Identify which cell holds the provided text, then report its [X, Y] central coordinate. 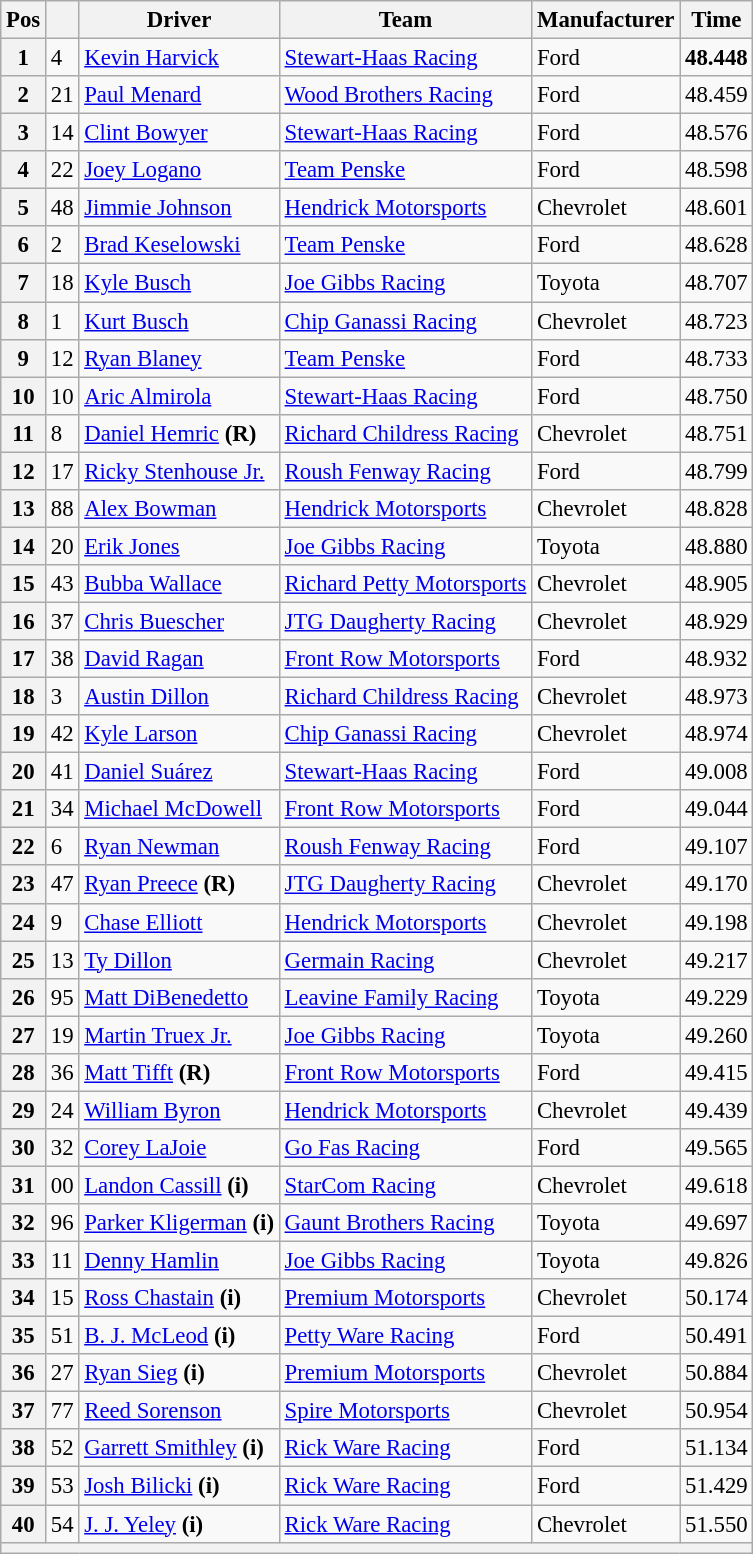
33 [24, 1261]
48.459 [716, 95]
88 [62, 509]
29 [24, 1110]
48 [62, 208]
Joey Logano [179, 170]
49.697 [716, 1223]
Richard Petty Motorsports [405, 584]
49.008 [716, 772]
48.448 [716, 58]
Reed Sorenson [179, 1411]
Matt DiBenedetto [179, 997]
Spire Motorsports [405, 1411]
48.750 [716, 396]
48.880 [716, 546]
53 [62, 1486]
Kurt Busch [179, 321]
Ricky Stenhouse Jr. [179, 471]
Josh Bilicki (i) [179, 1486]
51.134 [716, 1449]
48.799 [716, 471]
48.628 [716, 245]
Daniel Hemric (R) [179, 433]
7 [24, 283]
28 [24, 1073]
50.491 [716, 1336]
23 [24, 885]
48.576 [716, 133]
48.751 [716, 433]
Manufacturer [606, 20]
52 [62, 1449]
48.929 [716, 621]
Pos [24, 20]
77 [62, 1411]
Alex Bowman [179, 509]
26 [24, 997]
49.618 [716, 1185]
Matt Tifft (R) [179, 1073]
Ross Chastain (i) [179, 1298]
Team [405, 20]
Brad Keselowski [179, 245]
49.260 [716, 1035]
48.723 [716, 321]
Jimmie Johnson [179, 208]
51.550 [716, 1524]
51 [62, 1336]
35 [24, 1336]
Go Fas Racing [405, 1148]
Denny Hamlin [179, 1261]
49.107 [716, 847]
Kevin Harvick [179, 58]
Clint Bowyer [179, 133]
49.439 [716, 1110]
Corey LaJoie [179, 1148]
Landon Cassill (i) [179, 1185]
16 [24, 621]
48.733 [716, 358]
StarCom Racing [405, 1185]
Chris Buescher [179, 621]
Daniel Suárez [179, 772]
42 [62, 734]
Driver [179, 20]
Paul Menard [179, 95]
Time [716, 20]
Wood Brothers Racing [405, 95]
48.974 [716, 734]
48.598 [716, 170]
5 [24, 208]
Petty Ware Racing [405, 1336]
Parker Kligerman (i) [179, 1223]
25 [24, 960]
96 [62, 1223]
49.170 [716, 885]
William Byron [179, 1110]
B. J. McLeod (i) [179, 1336]
Ryan Blaney [179, 358]
Erik Jones [179, 546]
49.565 [716, 1148]
43 [62, 584]
50.954 [716, 1411]
Chase Elliott [179, 922]
Ryan Preece (R) [179, 885]
51.429 [716, 1486]
30 [24, 1148]
Michael McDowell [179, 809]
49.415 [716, 1073]
Austin Dillon [179, 697]
41 [62, 772]
95 [62, 997]
49.229 [716, 997]
Ryan Sieg (i) [179, 1373]
47 [62, 885]
Bubba Wallace [179, 584]
50.884 [716, 1373]
48.905 [716, 584]
Martin Truex Jr. [179, 1035]
David Ragan [179, 659]
48.828 [716, 509]
31 [24, 1185]
Gaunt Brothers Racing [405, 1223]
39 [24, 1486]
49.217 [716, 960]
Kyle Larson [179, 734]
Garrett Smithley (i) [179, 1449]
48.973 [716, 697]
54 [62, 1524]
Aric Almirola [179, 396]
Leavine Family Racing [405, 997]
48.707 [716, 283]
49.198 [716, 922]
50.174 [716, 1298]
49.826 [716, 1261]
J. J. Yeley (i) [179, 1524]
Germain Racing [405, 960]
40 [24, 1524]
Ty Dillon [179, 960]
00 [62, 1185]
48.932 [716, 659]
Kyle Busch [179, 283]
48.601 [716, 208]
49.044 [716, 809]
Ryan Newman [179, 847]
